Provide the [x, y] coordinate of the cell's center where the given text is located.  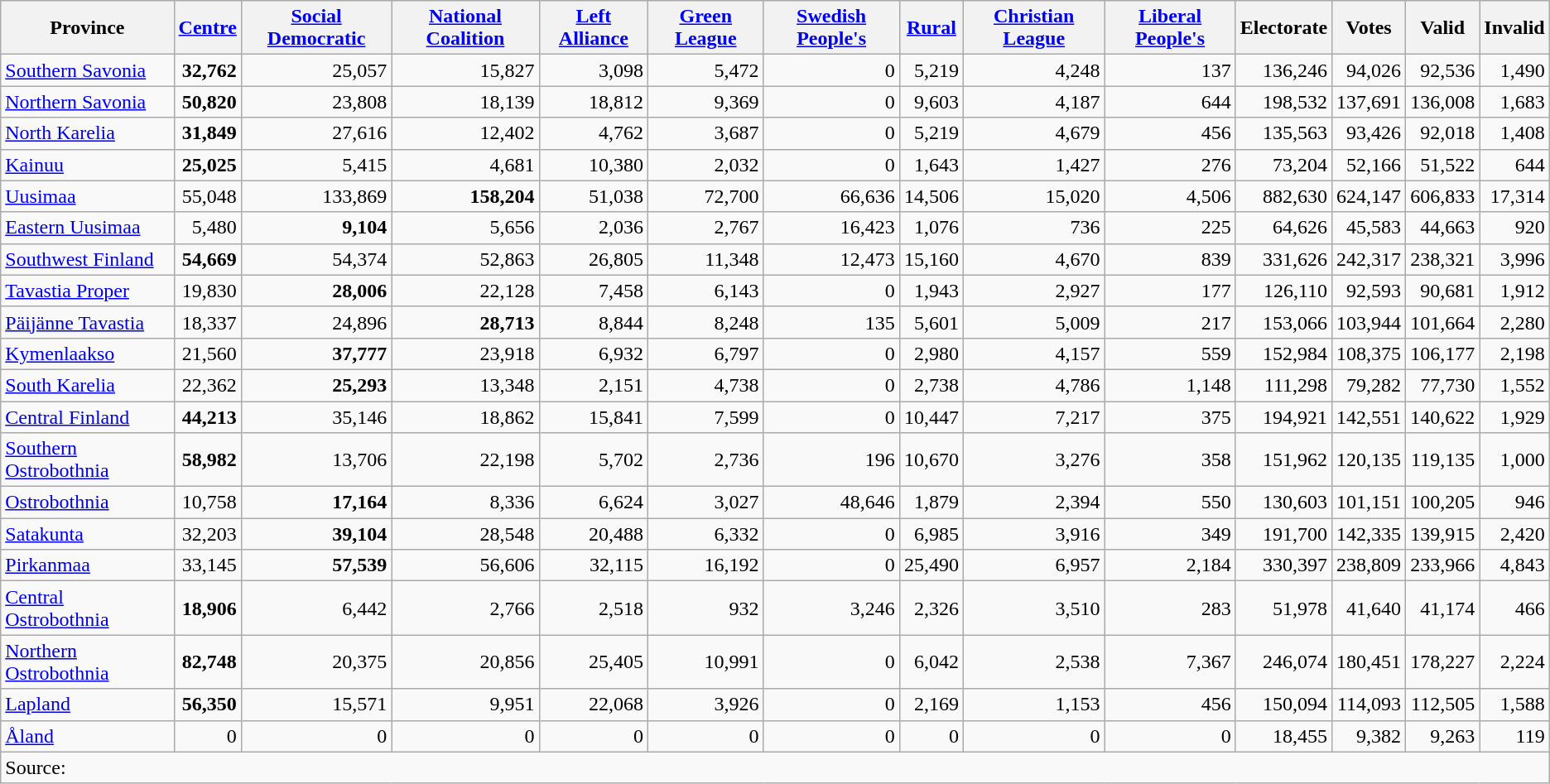
158,204 [465, 196]
606,833 [1442, 196]
3,027 [705, 503]
2,980 [931, 354]
Liberal People's [1170, 28]
Northern Ostrobothnia [88, 662]
Southern Savonia [88, 70]
1,683 [1515, 102]
2,169 [931, 705]
331,626 [1283, 259]
22,362 [207, 385]
550 [1170, 503]
4,843 [1515, 565]
10,758 [207, 503]
16,423 [831, 228]
15,020 [1033, 196]
79,282 [1369, 385]
217 [1170, 322]
10,380 [594, 165]
111,298 [1283, 385]
12,402 [465, 133]
5,009 [1033, 322]
2,766 [465, 608]
Eastern Uusimaa [88, 228]
25,025 [207, 165]
358 [1170, 460]
55,048 [207, 196]
28,548 [465, 534]
1,076 [931, 228]
37,777 [316, 354]
101,664 [1442, 322]
3,916 [1033, 534]
135,563 [1283, 133]
28,713 [465, 322]
20,488 [594, 534]
51,038 [594, 196]
3,276 [1033, 460]
139,915 [1442, 534]
9,603 [931, 102]
Satakunta [88, 534]
21,560 [207, 354]
15,827 [465, 70]
4,248 [1033, 70]
2,184 [1170, 565]
Päijänne Tavastia [88, 322]
National Coalition [465, 28]
82,748 [207, 662]
27,616 [316, 133]
22,128 [465, 291]
6,932 [594, 354]
Invalid [1515, 28]
15,160 [931, 259]
Green League [705, 28]
4,786 [1033, 385]
135 [831, 322]
1,427 [1033, 165]
3,687 [705, 133]
18,862 [465, 416]
2,036 [594, 228]
7,599 [705, 416]
1,912 [1515, 291]
4,187 [1033, 102]
3,510 [1033, 608]
41,640 [1369, 608]
330,397 [1283, 565]
58,982 [207, 460]
1,929 [1515, 416]
5,472 [705, 70]
137 [1170, 70]
Kymenlaakso [88, 354]
2,736 [705, 460]
198,532 [1283, 102]
22,068 [594, 705]
13,706 [316, 460]
946 [1515, 503]
1,643 [931, 165]
56,350 [207, 705]
92,018 [1442, 133]
25,490 [931, 565]
28,006 [316, 291]
Swedish People's [831, 28]
Electorate [1283, 28]
191,700 [1283, 534]
20,375 [316, 662]
246,074 [1283, 662]
Votes [1369, 28]
64,626 [1283, 228]
101,151 [1369, 503]
51,978 [1283, 608]
119,135 [1442, 460]
375 [1170, 416]
194,921 [1283, 416]
100,205 [1442, 503]
11,348 [705, 259]
1,490 [1515, 70]
2,151 [594, 385]
112,505 [1442, 705]
140,622 [1442, 416]
126,110 [1283, 291]
180,451 [1369, 662]
2,326 [931, 608]
1,552 [1515, 385]
32,203 [207, 534]
10,991 [705, 662]
South Karelia [88, 385]
Province [88, 28]
Southern Ostrobothnia [88, 460]
920 [1515, 228]
Central Finland [88, 416]
3,098 [594, 70]
2,518 [594, 608]
108,375 [1369, 354]
72,700 [705, 196]
6,143 [705, 291]
48,646 [831, 503]
119 [1515, 736]
238,809 [1369, 565]
18,812 [594, 102]
73,204 [1283, 165]
4,738 [705, 385]
1,000 [1515, 460]
137,691 [1369, 102]
9,104 [316, 228]
20,856 [465, 662]
3,996 [1515, 259]
18,455 [1283, 736]
136,246 [1283, 70]
276 [1170, 165]
Centre [207, 28]
283 [1170, 608]
1,148 [1170, 385]
Pirkanmaa [88, 565]
8,336 [465, 503]
92,593 [1369, 291]
39,104 [316, 534]
Rural [931, 28]
North Karelia [88, 133]
151,962 [1283, 460]
225 [1170, 228]
238,321 [1442, 259]
349 [1170, 534]
24,896 [316, 322]
Central Ostrobothnia [88, 608]
25,057 [316, 70]
6,442 [316, 608]
9,951 [465, 705]
5,480 [207, 228]
22,198 [465, 460]
1,408 [1515, 133]
57,539 [316, 565]
7,217 [1033, 416]
32,115 [594, 565]
44,213 [207, 416]
2,420 [1515, 534]
178,227 [1442, 662]
6,985 [931, 534]
54,374 [316, 259]
51,522 [1442, 165]
7,458 [594, 291]
66,636 [831, 196]
23,918 [465, 354]
3,926 [705, 705]
114,093 [1369, 705]
559 [1170, 354]
77,730 [1442, 385]
2,538 [1033, 662]
19,830 [207, 291]
Kainuu [88, 165]
45,583 [1369, 228]
Social Democratic [316, 28]
9,369 [705, 102]
10,670 [931, 460]
18,906 [207, 608]
Åland [88, 736]
25,405 [594, 662]
5,415 [316, 165]
177 [1170, 291]
133,869 [316, 196]
8,248 [705, 322]
Christian League [1033, 28]
6,042 [931, 662]
233,966 [1442, 565]
4,670 [1033, 259]
Northern Savonia [88, 102]
Left Alliance [594, 28]
136,008 [1442, 102]
932 [705, 608]
103,944 [1369, 322]
2,738 [931, 385]
14,506 [931, 196]
18,139 [465, 102]
150,094 [1283, 705]
153,066 [1283, 322]
152,984 [1283, 354]
15,841 [594, 416]
5,656 [465, 228]
130,603 [1283, 503]
1,588 [1515, 705]
624,147 [1369, 196]
31,849 [207, 133]
56,606 [465, 565]
Uusimaa [88, 196]
52,166 [1369, 165]
10,447 [931, 416]
142,335 [1369, 534]
5,601 [931, 322]
736 [1033, 228]
15,571 [316, 705]
33,145 [207, 565]
4,681 [465, 165]
93,426 [1369, 133]
Tavastia Proper [88, 291]
17,164 [316, 503]
54,669 [207, 259]
2,198 [1515, 354]
Source: [775, 767]
6,624 [594, 503]
4,762 [594, 133]
466 [1515, 608]
35,146 [316, 416]
16,192 [705, 565]
1,153 [1033, 705]
4,157 [1033, 354]
1,879 [931, 503]
6,957 [1033, 565]
196 [831, 460]
2,032 [705, 165]
1,943 [931, 291]
9,382 [1369, 736]
2,280 [1515, 322]
4,679 [1033, 133]
41,174 [1442, 608]
52,863 [465, 259]
839 [1170, 259]
25,293 [316, 385]
8,844 [594, 322]
120,135 [1369, 460]
44,663 [1442, 228]
2,767 [705, 228]
5,702 [594, 460]
94,026 [1369, 70]
Valid [1442, 28]
882,630 [1283, 196]
6,797 [705, 354]
18,337 [207, 322]
Lapland [88, 705]
6,332 [705, 534]
2,394 [1033, 503]
142,551 [1369, 416]
Ostrobothnia [88, 503]
17,314 [1515, 196]
242,317 [1369, 259]
12,473 [831, 259]
92,536 [1442, 70]
7,367 [1170, 662]
9,263 [1442, 736]
2,927 [1033, 291]
50,820 [207, 102]
2,224 [1515, 662]
23,808 [316, 102]
26,805 [594, 259]
Southwest Finland [88, 259]
106,177 [1442, 354]
32,762 [207, 70]
4,506 [1170, 196]
90,681 [1442, 291]
13,348 [465, 385]
3,246 [831, 608]
